From the cell containing the given text, extract its center point as [X, Y] coordinate. 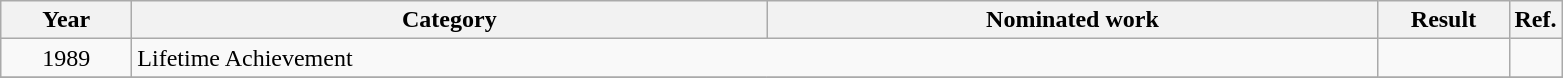
Result [1444, 20]
Lifetime Achievement [755, 58]
Category [450, 20]
Year [66, 20]
Ref. [1536, 20]
Nominated work [1072, 20]
1989 [66, 58]
